Capture the cell that displays the provided text and extract its [X, Y] central coordinate. 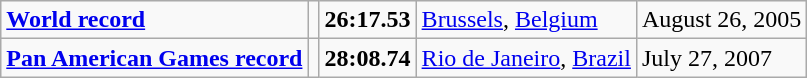
Brussels, Belgium [526, 20]
26:17.53 [368, 20]
Rio de Janeiro, Brazil [526, 58]
July 27, 2007 [721, 58]
August 26, 2005 [721, 20]
28:08.74 [368, 58]
Pan American Games record [154, 58]
World record [154, 20]
